Scan for the cell matching the given text and deliver its [x, y] coordinate at center. 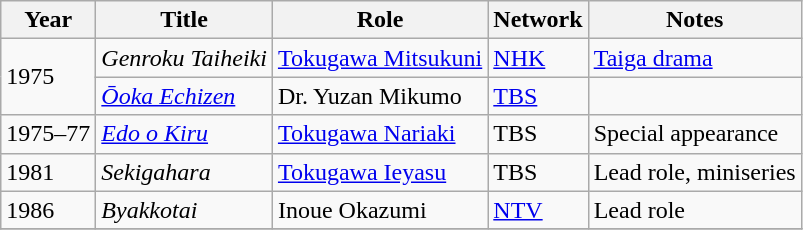
NTV [538, 210]
Edo o Kiru [184, 134]
Taiga drama [694, 58]
1981 [48, 172]
Byakkotai [184, 210]
Genroku Taiheiki [184, 58]
Dr. Yuzan Mikumo [380, 96]
Role [380, 20]
Title [184, 20]
Network [538, 20]
1975 [48, 77]
Inoue Okazumi [380, 210]
Tokugawa Ieyasu [380, 172]
NHK [538, 58]
Special appearance [694, 134]
Ōoka Echizen [184, 96]
Lead role, miniseries [694, 172]
Tokugawa Mitsukuni [380, 58]
Lead role [694, 210]
1975–77 [48, 134]
Sekigahara [184, 172]
Notes [694, 20]
Tokugawa Nariaki [380, 134]
Year [48, 20]
1986 [48, 210]
